Identify which cell holds the provided text, then report its [x, y] central coordinate. 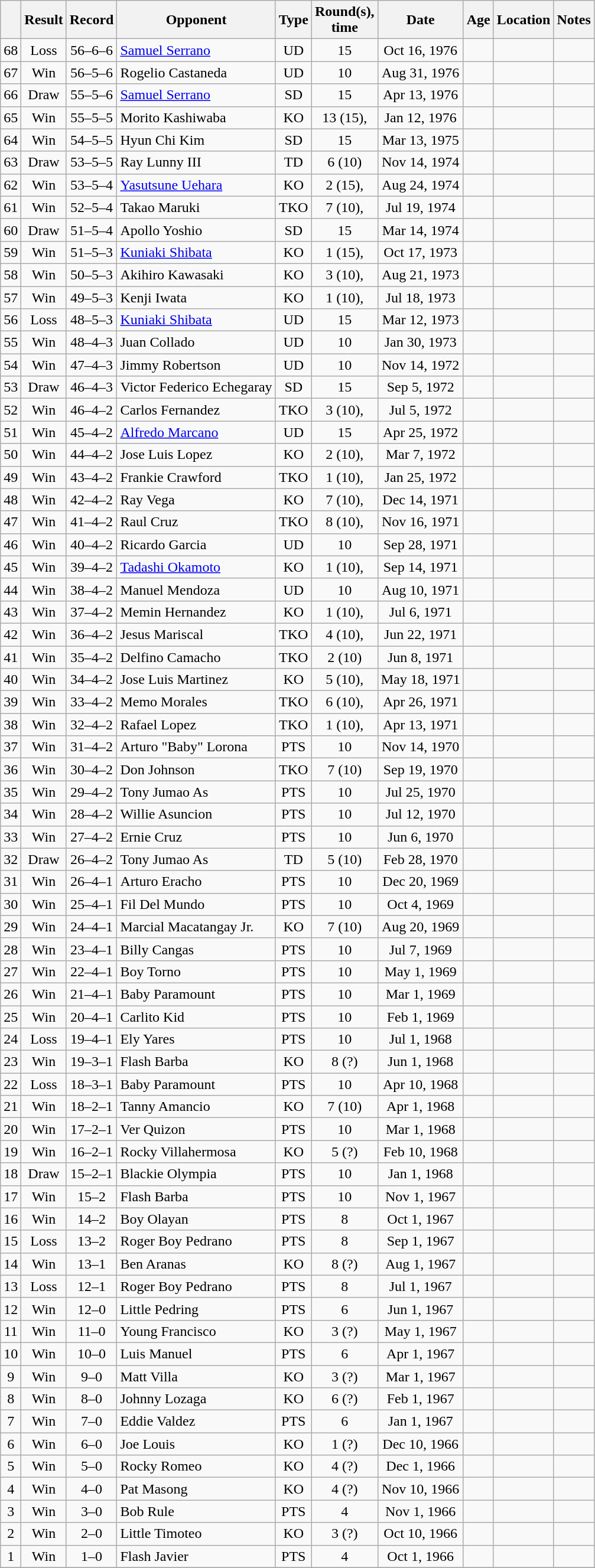
Willie Asuncion [196, 814]
Apr 1, 1967 [421, 1354]
38–4–2 [92, 589]
37 [11, 747]
Delfino Camacho [196, 657]
Jul 1, 1967 [421, 1286]
Oct 16, 1976 [421, 50]
Sep 1, 1967 [421, 1241]
Feb 28, 1970 [421, 859]
1 (15), [344, 252]
15–2–1 [92, 1174]
May 1, 1969 [421, 972]
24–4–1 [92, 927]
48 [11, 500]
7–0 [92, 1422]
57 [11, 297]
Oct 1, 1966 [421, 1556]
Apr 13, 1976 [421, 95]
42 [11, 634]
Rafael Lopez [196, 725]
47 [11, 522]
Akihiro Kawasaki [196, 275]
29–4–2 [92, 792]
41 [11, 657]
31 [11, 882]
Matt Villa [196, 1377]
12 [11, 1309]
Oct 10, 1966 [421, 1534]
5 [11, 1466]
Age [479, 20]
26–4–1 [92, 882]
Victor Federico Echegaray [196, 387]
Morito Kashiwaba [196, 118]
5 (10), [344, 680]
Mar 13, 1975 [421, 140]
Little Timoteo [196, 1534]
Nov 1, 1967 [421, 1197]
Bob Rule [196, 1511]
May 1, 1967 [421, 1331]
Arturo "Baby" Lorona [196, 747]
Mar 1, 1968 [421, 1129]
8–0 [92, 1399]
Jul 1, 1968 [421, 1039]
52 [11, 410]
2–0 [92, 1534]
Carlos Fernandez [196, 410]
Sep 19, 1970 [421, 770]
56 [11, 320]
40–4–2 [92, 545]
39 [11, 702]
Jan 30, 1973 [421, 343]
Don Johnson [196, 770]
Ray Vega [196, 500]
31–4–2 [92, 747]
Hyun Chi Kim [196, 140]
43 [11, 612]
35 [11, 792]
9–0 [92, 1377]
Jose Luis Lopez [196, 455]
60 [11, 230]
Apr 1, 1968 [421, 1107]
Feb 1, 1969 [421, 1016]
21–4–1 [92, 994]
Result [44, 20]
7 [11, 1422]
15–2 [92, 1197]
27 [11, 972]
Joe Louis [196, 1444]
Dec 1, 1966 [421, 1466]
68 [11, 50]
6–0 [92, 1444]
16–2–1 [92, 1152]
3–0 [92, 1511]
51–5–3 [92, 252]
34–4–2 [92, 680]
Little Pedring [196, 1309]
13–2 [92, 1241]
Jul 25, 1970 [421, 792]
65 [11, 118]
64 [11, 140]
3 [11, 1511]
20–4–1 [92, 1016]
5–0 [92, 1466]
Ver Quizon [196, 1129]
50–5–3 [92, 275]
55 [11, 343]
Opponent [196, 20]
Luis Manuel [196, 1354]
32–4–2 [92, 725]
Sep 14, 1971 [421, 567]
Ben Aranas [196, 1264]
66 [11, 95]
Raul Cruz [196, 522]
Kenji Iwata [196, 297]
Sep 5, 1972 [421, 387]
Ricardo Garcia [196, 545]
Nov 14, 1970 [421, 747]
Mar 12, 1973 [421, 320]
26–4–2 [92, 859]
13 [11, 1286]
Jul 6, 1971 [421, 612]
Nov 14, 1974 [421, 162]
4–0 [92, 1489]
1–0 [92, 1556]
Oct 17, 1973 [421, 252]
Apr 13, 1971 [421, 725]
8 (10), [344, 522]
Juan Collado [196, 343]
49–5–3 [92, 297]
Aug 31, 1976 [421, 73]
2 (10), [344, 455]
18–3–1 [92, 1084]
Takao Maruki [196, 207]
26 [11, 994]
Aug 1, 1967 [421, 1264]
Aug 21, 1973 [421, 275]
23–4–1 [92, 949]
52–5–4 [92, 207]
33–4–2 [92, 702]
Jan 12, 1976 [421, 118]
Frankie Crawford [196, 477]
14 [11, 1264]
Mar 1, 1967 [421, 1377]
Jul 19, 1974 [421, 207]
19 [11, 1152]
20 [11, 1129]
Jul 5, 1972 [421, 410]
67 [11, 73]
54 [11, 365]
41–4–2 [92, 522]
50 [11, 455]
Record [92, 20]
46 [11, 545]
Billy Cangas [196, 949]
Boy Olayan [196, 1219]
10–0 [92, 1354]
21 [11, 1107]
Apollo Yoshio [196, 230]
Arturo Eracho [196, 882]
Round(s),time [344, 20]
Type [293, 20]
Jan 1, 1968 [421, 1174]
Ely Yares [196, 1039]
Dec 10, 1966 [421, 1444]
Jun 1, 1967 [421, 1309]
2 (10) [344, 657]
12–1 [92, 1286]
Memin Hernandez [196, 612]
Aug 20, 1969 [421, 927]
55–5–5 [92, 118]
45–4–2 [92, 432]
37–4–2 [92, 612]
29 [11, 927]
61 [11, 207]
Tadashi Okamoto [196, 567]
39–4–2 [92, 567]
12–0 [92, 1309]
Sep 28, 1971 [421, 545]
46–4–2 [92, 410]
Jimmy Robertson [196, 365]
Mar 7, 1972 [421, 455]
56–5–6 [92, 73]
24 [11, 1039]
1 [11, 1556]
Flash Javier [196, 1556]
Jesus Mariscal [196, 634]
Jun 8, 1971 [421, 657]
Pat Masong [196, 1489]
Carlito Kid [196, 1016]
62 [11, 185]
Location [524, 20]
Boy Torno [196, 972]
Apr 10, 1968 [421, 1084]
Mar 1, 1969 [421, 994]
Tanny Amancio [196, 1107]
44 [11, 589]
35–4–2 [92, 657]
Jose Luis Martinez [196, 680]
63 [11, 162]
2 (15), [344, 185]
30 [11, 904]
49 [11, 477]
11–0 [92, 1331]
56–6–6 [92, 50]
May 18, 1971 [421, 680]
28–4–2 [92, 814]
Rogelio Castaneda [196, 73]
46–4–3 [92, 387]
Apr 26, 1971 [421, 702]
Date [421, 20]
48–4–3 [92, 343]
53–5–5 [92, 162]
Yasutsune Uehara [196, 185]
Dec 14, 1971 [421, 500]
Jan 1, 1967 [421, 1422]
30–4–2 [92, 770]
22–4–1 [92, 972]
Feb 1, 1967 [421, 1399]
40 [11, 680]
Jun 6, 1970 [421, 837]
Feb 10, 1968 [421, 1152]
48–5–3 [92, 320]
Johnny Lozaga [196, 1399]
18–2–1 [92, 1107]
11 [11, 1331]
16 [11, 1219]
5 (10) [344, 859]
Fil Del Mundo [196, 904]
Dec 20, 1969 [421, 882]
Marcial Macatangay Jr. [196, 927]
Aug 24, 1974 [421, 185]
Rocky Villahermosa [196, 1152]
Jul 12, 1970 [421, 814]
13–1 [92, 1264]
13 (15), [344, 118]
Alfredo Marcano [196, 432]
27–4–2 [92, 837]
Young Francisco [196, 1331]
53 [11, 387]
36–4–2 [92, 634]
Ernie Cruz [196, 837]
Memo Morales [196, 702]
14–2 [92, 1219]
Oct 1, 1967 [421, 1219]
Jun 22, 1971 [421, 634]
45 [11, 567]
1 (?) [344, 1444]
6 (10), [344, 702]
25–4–1 [92, 904]
51–5–4 [92, 230]
Jul 18, 1973 [421, 297]
19–3–1 [92, 1062]
Nov 14, 1972 [421, 365]
Oct 4, 1969 [421, 904]
42–4–2 [92, 500]
51 [11, 432]
Nov 10, 1966 [421, 1489]
38 [11, 725]
5 (?) [344, 1152]
9 [11, 1377]
22 [11, 1084]
Rocky Romeo [196, 1466]
Jun 1, 1968 [421, 1062]
4 (10), [344, 634]
Aug 10, 1971 [421, 589]
47–4–3 [92, 365]
34 [11, 814]
53–5–4 [92, 185]
43–4–2 [92, 477]
32 [11, 859]
59 [11, 252]
Blackie Olympia [196, 1174]
33 [11, 837]
Notes [574, 20]
2 [11, 1534]
Jan 25, 1972 [421, 477]
54–5–5 [92, 140]
17–2–1 [92, 1129]
Nov 16, 1971 [421, 522]
18 [11, 1174]
23 [11, 1062]
Mar 14, 1974 [421, 230]
Eddie Valdez [196, 1422]
28 [11, 949]
6 (10) [344, 162]
19–4–1 [92, 1039]
Apr 25, 1972 [421, 432]
25 [11, 1016]
Jul 7, 1969 [421, 949]
6 (?) [344, 1399]
36 [11, 770]
55–5–6 [92, 95]
44–4–2 [92, 455]
17 [11, 1197]
Manuel Mendoza [196, 589]
Nov 1, 1966 [421, 1511]
Ray Lunny III [196, 162]
58 [11, 275]
